Extract the [x, y] coordinate from the center of the cell holding the provided text.  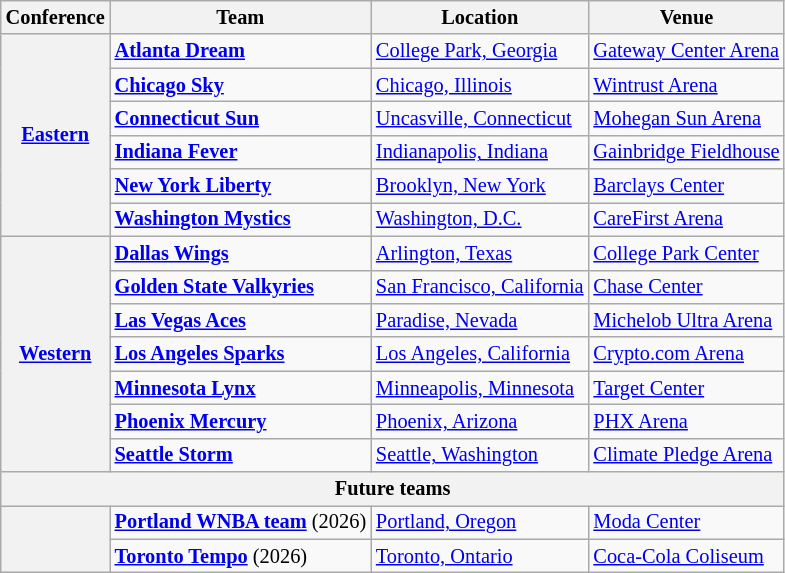
Indianapolis, Indiana [480, 152]
Barclays Center [686, 186]
College Park Center [686, 253]
Los Angeles, California [480, 354]
Seattle, Washington [480, 455]
Toronto, Ontario [480, 556]
Conference [56, 17]
Los Angeles Sparks [240, 354]
Phoenix Mercury [240, 421]
New York Liberty [240, 186]
Gainbridge Fieldhouse [686, 152]
Venue [686, 17]
Golden State Valkyries [240, 287]
Portland, Oregon [480, 522]
Minnesota Lynx [240, 388]
Toronto Tempo (2026) [240, 556]
Portland WNBA team (2026) [240, 522]
Seattle Storm [240, 455]
Atlanta Dream [240, 51]
CareFirst Arena [686, 219]
Crypto.com Arena [686, 354]
Las Vegas Aces [240, 320]
PHX Arena [686, 421]
Arlington, Texas [480, 253]
Uncasville, Connecticut [480, 118]
Coca-Cola Coliseum [686, 556]
Michelob Ultra Arena [686, 320]
Western [56, 354]
San Francisco, California [480, 287]
Dallas Wings [240, 253]
Location [480, 17]
Washington, D.C. [480, 219]
Indiana Fever [240, 152]
Moda Center [686, 522]
Eastern [56, 135]
Paradise, Nevada [480, 320]
Chicago Sky [240, 85]
Mohegan Sun Arena [686, 118]
Future teams [393, 489]
Minneapolis, Minnesota [480, 388]
Chicago, Illinois [480, 85]
College Park, Georgia [480, 51]
Team [240, 17]
Wintrust Arena [686, 85]
Target Center [686, 388]
Connecticut Sun [240, 118]
Climate Pledge Arena [686, 455]
Washington Mystics [240, 219]
Gateway Center Arena [686, 51]
Brooklyn, New York [480, 186]
Chase Center [686, 287]
Phoenix, Arizona [480, 421]
